Capture the cell that displays the provided text and extract its (x, y) central coordinate. 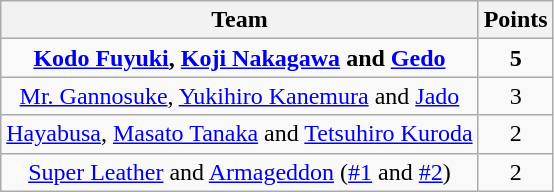
3 (516, 96)
Hayabusa, Masato Tanaka and Tetsuhiro Kuroda (240, 134)
Super Leather and Armageddon (#1 and #2) (240, 172)
Points (516, 20)
Mr. Gannosuke, Yukihiro Kanemura and Jado (240, 96)
Kodo Fuyuki, Koji Nakagawa and Gedo (240, 58)
5 (516, 58)
Team (240, 20)
